Extract the (x, y) coordinate from the center of the cell holding the provided text.  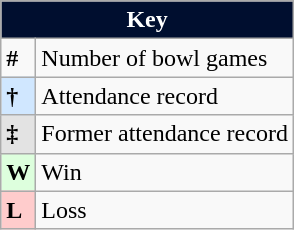
Win (165, 172)
# (18, 58)
Loss (165, 210)
Key (148, 20)
Attendance record (165, 96)
† (18, 96)
‡ (18, 134)
Former attendance record (165, 134)
W (18, 172)
L (18, 210)
Number of bowl games (165, 58)
